Locate the cell with the specified text and output its (x, y) center coordinate. 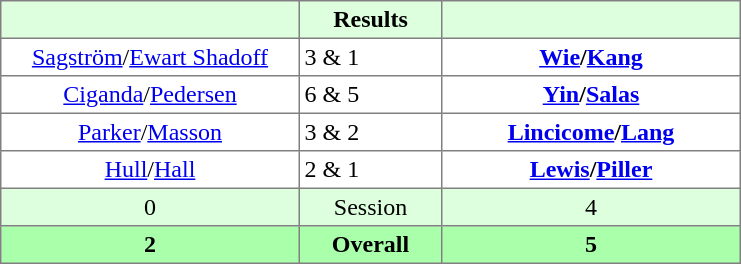
Results (370, 20)
Hull/Hall (150, 170)
6 & 5 (370, 95)
Lewis/Piller (591, 170)
4 (591, 207)
Parker/Masson (150, 132)
Yin/Salas (591, 95)
Session (370, 207)
0 (150, 207)
3 & 2 (370, 132)
2 (150, 245)
Sagström/Ewart Shadoff (150, 57)
2 & 1 (370, 170)
Wie/Kang (591, 57)
Ciganda/Pedersen (150, 95)
5 (591, 245)
Overall (370, 245)
Lincicome/Lang (591, 132)
3 & 1 (370, 57)
